Return [x, y] of the center of cell containing provided text 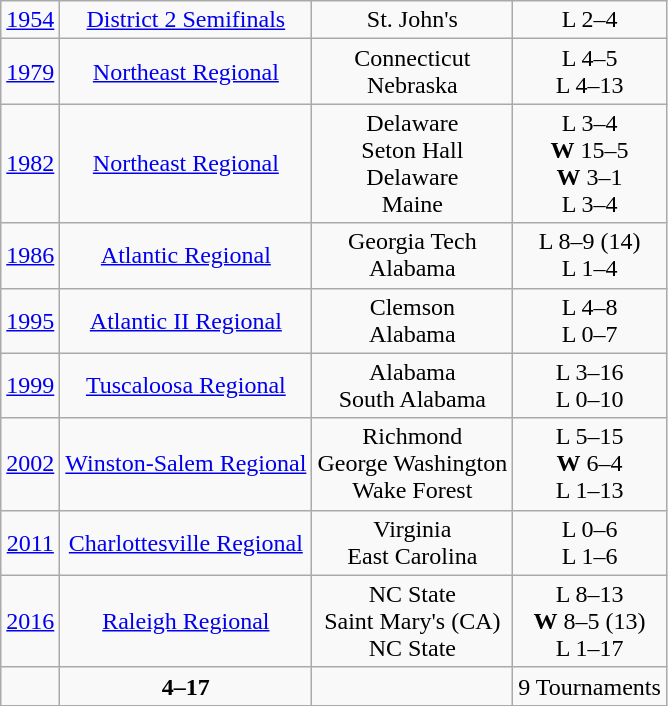
ClemsonAlabama [412, 320]
Georgia TechAlabama [412, 256]
2011 [30, 542]
Atlantic II Regional [186, 320]
L 3–4W 15–5W 3–1L 3–4 [590, 164]
RichmondGeorge WashingtonWake Forest [412, 464]
2016 [30, 621]
St. John's [412, 20]
9 Tournaments [590, 686]
Atlantic Regional [186, 256]
1979 [30, 72]
1982 [30, 164]
District 2 Semifinals [186, 20]
ConnecticutNebraska [412, 72]
L 8–9 (14)L 1–4 [590, 256]
1954 [30, 20]
1986 [30, 256]
AlabamaSouth Alabama [412, 386]
L 2–4 [590, 20]
Raleigh Regional [186, 621]
NC StateSaint Mary's (CA)NC State [412, 621]
1999 [30, 386]
L 3–16L 0–10 [590, 386]
1995 [30, 320]
L 5–15W 6–4L 1–13 [590, 464]
L 8–13W 8–5 (13)L 1–17 [590, 621]
Winston-Salem Regional [186, 464]
Tuscaloosa Regional [186, 386]
VirginiaEast Carolina [412, 542]
L 4–5L 4–13 [590, 72]
L 0–6L 1–6 [590, 542]
DelawareSeton HallDelawareMaine [412, 164]
2002 [30, 464]
4–17 [186, 686]
Charlottesville Regional [186, 542]
L 4–8L 0–7 [590, 320]
